Output the (x, y) coordinate of the center of the cell containing the given text.  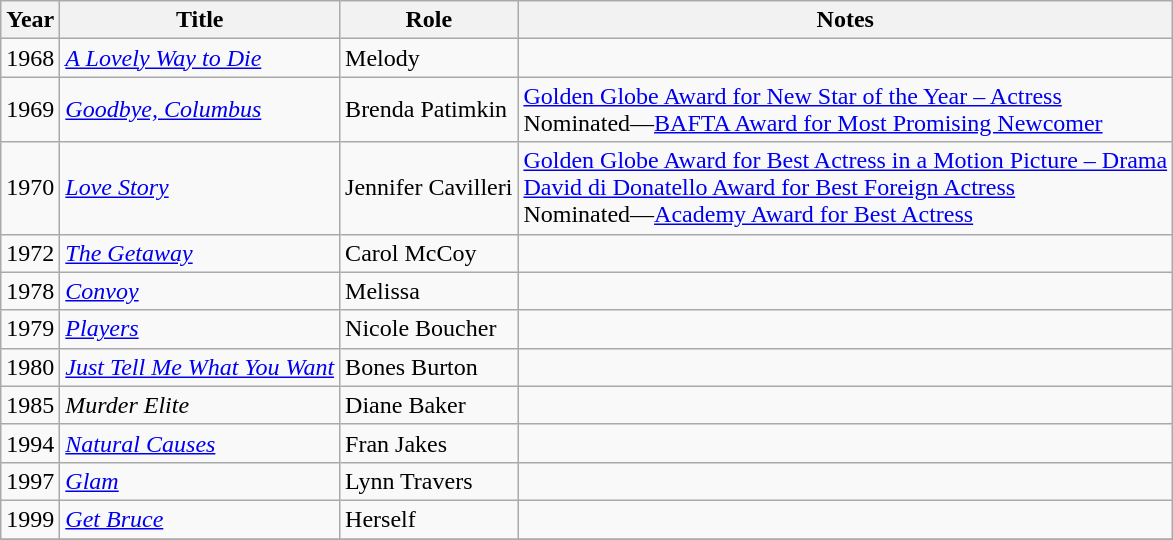
1980 (30, 367)
1979 (30, 329)
Carol McCoy (429, 253)
Brenda Patimkin (429, 110)
Role (429, 20)
Melody (429, 58)
A Lovely Way to Die (200, 58)
Fran Jakes (429, 443)
1997 (30, 481)
Glam (200, 481)
Golden Globe Award for New Star of the Year – ActressNominated—BAFTA Award for Most Promising Newcomer (846, 110)
Get Bruce (200, 519)
Bones Burton (429, 367)
1999 (30, 519)
Natural Causes (200, 443)
Murder Elite (200, 405)
1972 (30, 253)
1994 (30, 443)
Players (200, 329)
Goodbye, Columbus (200, 110)
Jennifer Cavilleri (429, 188)
Notes (846, 20)
Diane Baker (429, 405)
1970 (30, 188)
Title (200, 20)
1968 (30, 58)
The Getaway (200, 253)
Just Tell Me What You Want (200, 367)
Love Story (200, 188)
Melissa (429, 291)
Nicole Boucher (429, 329)
1985 (30, 405)
1969 (30, 110)
1978 (30, 291)
Herself (429, 519)
Year (30, 20)
Convoy (200, 291)
Lynn Travers (429, 481)
